Locate the cell with the specified text and output its [X, Y] center coordinate. 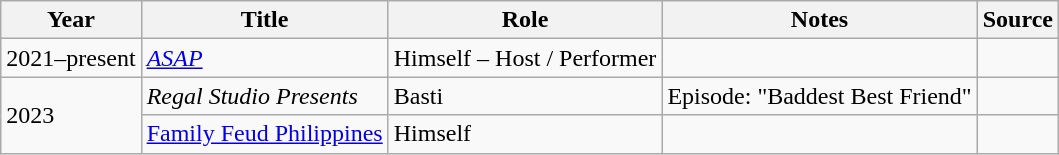
Role [525, 20]
2021–present [71, 58]
Notes [820, 20]
Year [71, 20]
Episode: "Baddest Best Friend" [820, 96]
Regal Studio Presents [264, 96]
Source [1018, 20]
2023 [71, 115]
Family Feud Philippines [264, 134]
ASAP [264, 58]
Basti [525, 96]
Himself [525, 134]
Himself – Host / Performer [525, 58]
Title [264, 20]
